Capture the cell that displays the provided text and extract its (X, Y) central coordinate. 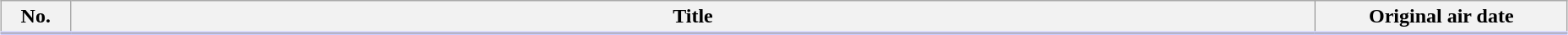
Title (693, 17)
No. (35, 17)
Original air date (1441, 17)
